Extract the [x, y] coordinate from the center of the cell holding the provided text.  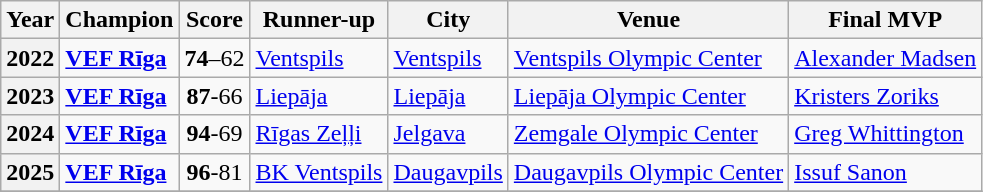
Zemgale Olympic Center [648, 134]
Year [30, 20]
2023 [30, 96]
Venue [648, 20]
Greg Whittington [886, 134]
94-69 [214, 134]
Liepāja Olympic Center [648, 96]
BK Ventspils [319, 172]
2025 [30, 172]
Ventspils Olympic Center [648, 58]
City [448, 20]
96-81 [214, 172]
2022 [30, 58]
74–62 [214, 58]
Score [214, 20]
Issuf Sanon [886, 172]
Champion [120, 20]
Runner-up [319, 20]
Alexander Madsen [886, 58]
Rīgas Zeļļi [319, 134]
Jelgava [448, 134]
2024 [30, 134]
Daugavpils [448, 172]
Final MVP [886, 20]
Daugavpils Olympic Center [648, 172]
87-66 [214, 96]
Kristers Zoriks [886, 96]
